Extract the [x, y] coordinate from the center of the cell holding the provided text.  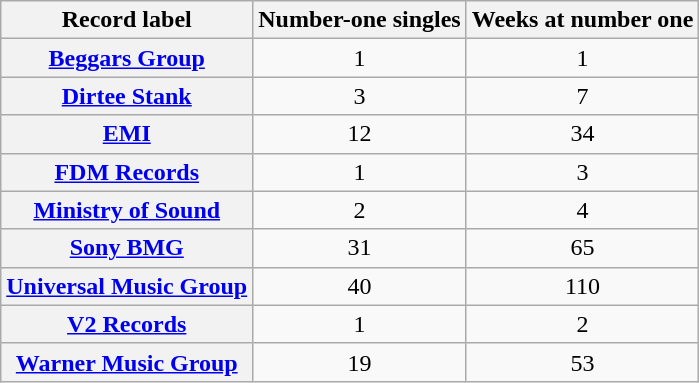
Weeks at number one [582, 20]
Dirtee Stank [127, 96]
65 [582, 248]
12 [360, 134]
4 [582, 210]
Universal Music Group [127, 286]
7 [582, 96]
Number-one singles [360, 20]
Sony BMG [127, 248]
19 [360, 362]
110 [582, 286]
31 [360, 248]
40 [360, 286]
Ministry of Sound [127, 210]
53 [582, 362]
EMI [127, 134]
Beggars Group [127, 58]
Record label [127, 20]
FDM Records [127, 172]
34 [582, 134]
Warner Music Group [127, 362]
V2 Records [127, 324]
